Provide the (x, y) coordinate of the cell's center where the given text is located.  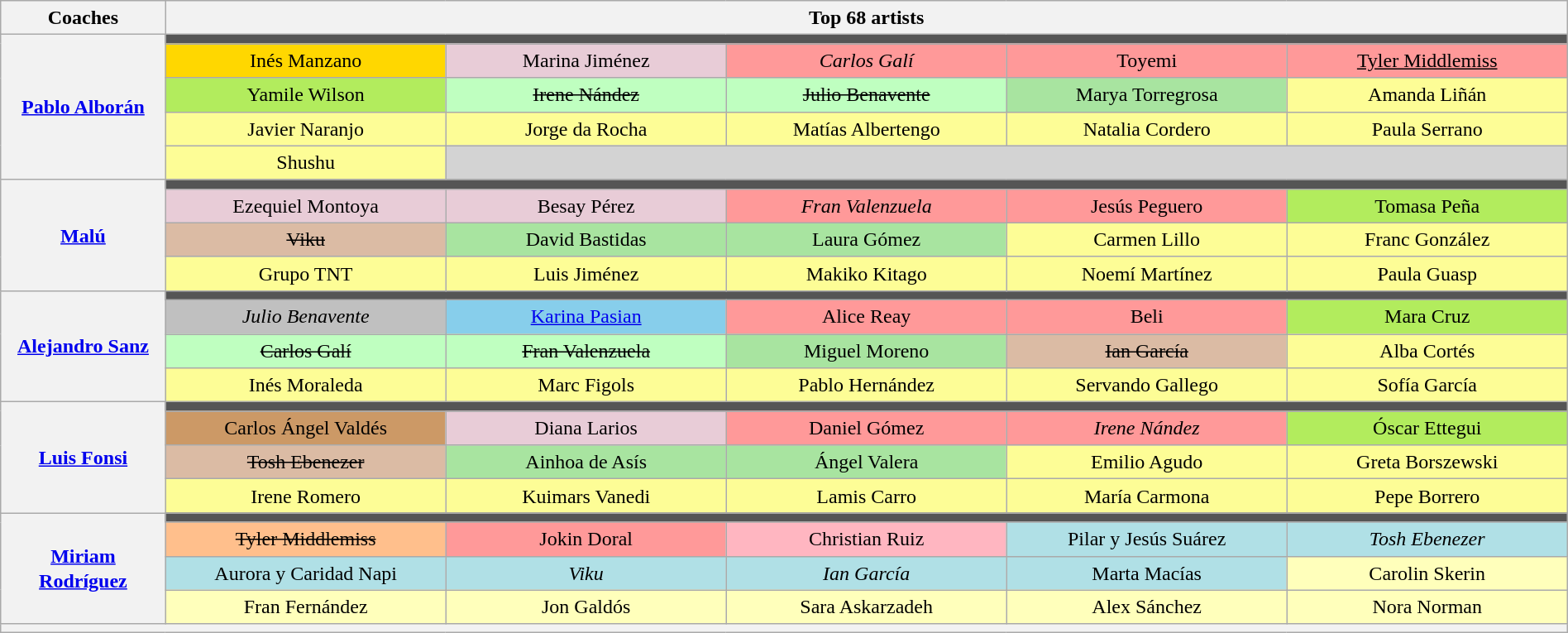
Luis Fonsi (83, 458)
Alice Reay (867, 316)
Paula Serrano (1427, 129)
Emilio Agudo (1146, 462)
Marta Macías (1146, 573)
Carlos Ángel Valdés (306, 429)
Pepe Borrero (1427, 496)
David Bastidas (586, 240)
Karina Pasian (586, 316)
Diana Larios (586, 429)
Pablo Hernández (867, 386)
Jon Galdós (586, 607)
Laura Gómez (867, 240)
Lamis Carro (867, 496)
Sofía García (1427, 386)
Nora Norman (1427, 607)
Miriam Rodríguez (83, 568)
Christian Ruiz (867, 539)
Top 68 artists (867, 18)
Jorge da Rocha (586, 129)
Daniel Gómez (867, 429)
Óscar Ettegui (1427, 429)
Yamile Wilson (306, 94)
Inés Manzano (306, 61)
Toyemi (1146, 61)
Luis Jiménez (586, 273)
Marya Torregrosa (1146, 94)
Kuimars Vanedi (586, 496)
Malú (83, 235)
Alba Cortés (1427, 351)
Irene Romero (306, 496)
Marc Figols (586, 386)
Pablo Alborán (83, 108)
Aurora y Caridad Napi (306, 573)
Grupo TNT (306, 273)
Makiko Kitago (867, 273)
Beli (1146, 316)
Alejandro Sanz (83, 346)
Besay Pérez (586, 205)
Fran Fernández (306, 607)
Ángel Valera (867, 462)
Noemí Martínez (1146, 273)
Javier Naranjo (306, 129)
Ezequiel Montoya (306, 205)
Inés Moraleda (306, 386)
Paula Guasp (1427, 273)
Matías Albertengo (867, 129)
Amanda Liñán (1427, 94)
Alex Sánchez (1146, 607)
Ainhoa de Asís (586, 462)
Franc González (1427, 240)
Jokin Doral (586, 539)
Pilar y Jesús Suárez (1146, 539)
María Carmona (1146, 496)
Natalia Cordero (1146, 129)
Servando Gallego (1146, 386)
Greta Borszewski (1427, 462)
Carolin Skerin (1427, 573)
Mara Cruz (1427, 316)
Tomasa Peña (1427, 205)
Marina Jiménez (586, 61)
Carmen Lillo (1146, 240)
Jesús Peguero (1146, 205)
Miguel Moreno (867, 351)
Shushu (306, 162)
Sara Askarzadeh (867, 607)
Coaches (83, 18)
